Output the [x, y] coordinate of the center of the cell containing the given text.  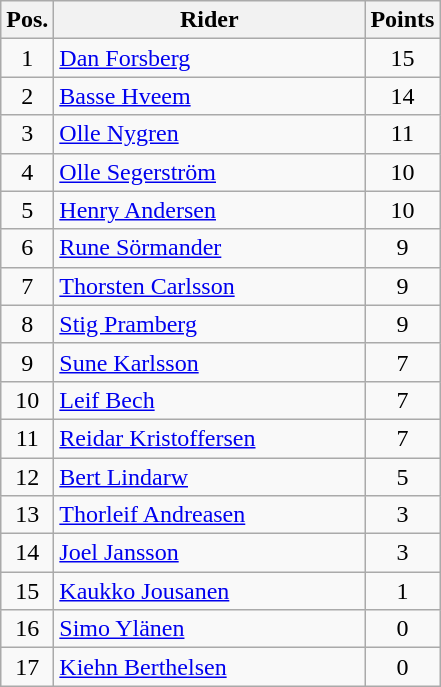
12 [28, 477]
Reidar Kristoffersen [210, 438]
Rune Sörmander [210, 248]
8 [28, 324]
Rider [210, 20]
13 [28, 515]
2 [28, 96]
Kaukko Jousanen [210, 591]
Points [402, 20]
Thorsten Carlsson [210, 286]
4 [28, 172]
16 [28, 629]
6 [28, 248]
Thorleif Andreasen [210, 515]
Kiehn Berthelsen [210, 667]
Simo Ylänen [210, 629]
Leif Bech [210, 400]
Olle Nygren [210, 134]
Dan Forsberg [210, 58]
Bert Lindarw [210, 477]
Pos. [28, 20]
Sune Karlsson [210, 362]
Stig Pramberg [210, 324]
17 [28, 667]
Basse Hveem [210, 96]
Joel Jansson [210, 553]
Henry Andersen [210, 210]
Olle Segerström [210, 172]
